Locate the cell with the specified text and output its (X, Y) center coordinate. 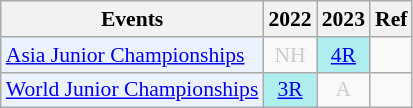
2023 (344, 19)
2022 (290, 19)
Asia Junior Championships (132, 55)
A (344, 90)
Ref (391, 19)
NH (290, 55)
Events (132, 19)
4R (344, 55)
World Junior Championships (132, 90)
3R (290, 90)
